Search for the cell housing the specified text and yield its [x, y] center coordinate. 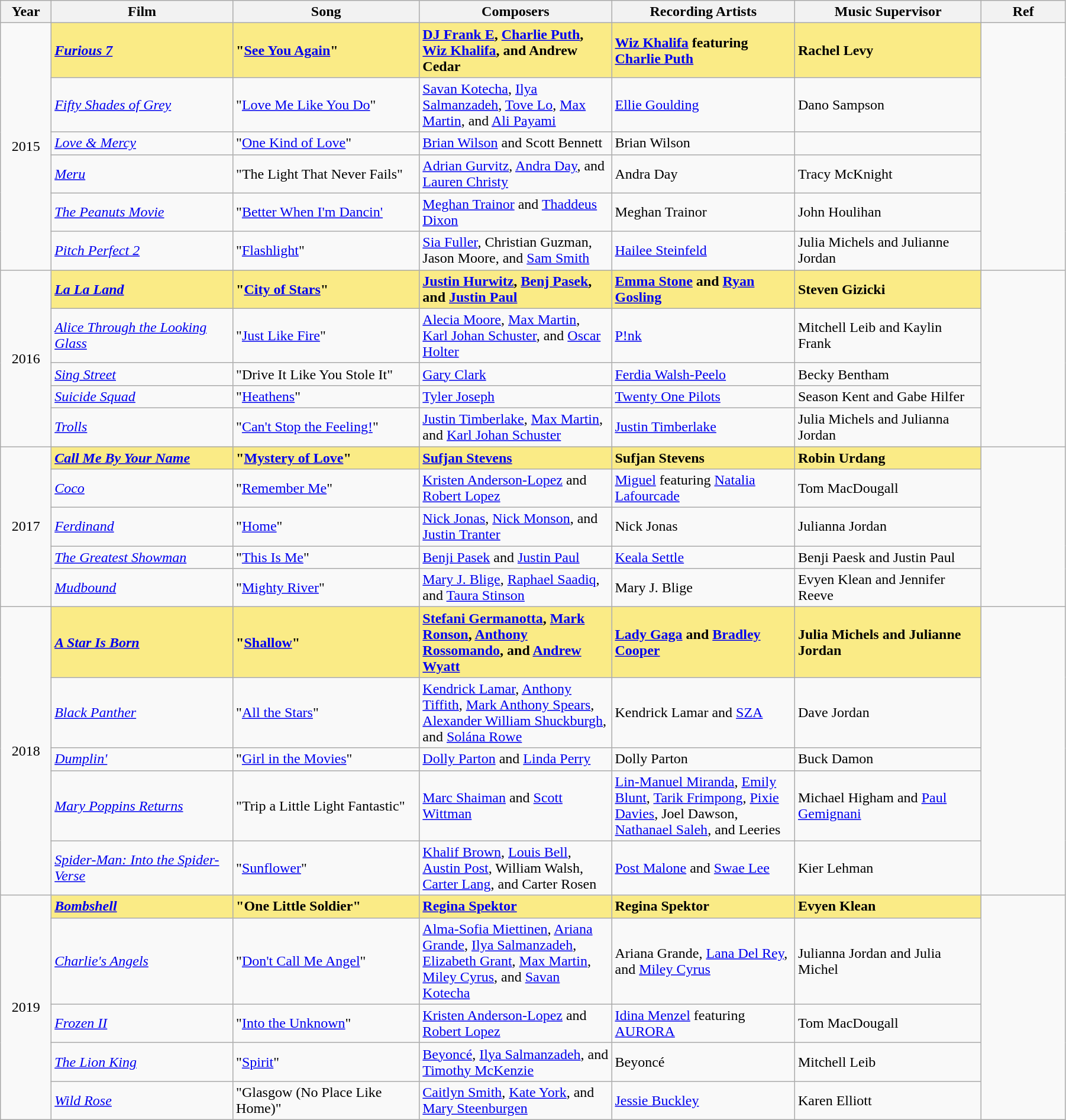
"Glasgow (No Place Like Home)" [327, 1100]
Wiz Khalifa featuring Charlie Puth [703, 50]
DJ Frank E, Charlie Puth, Wiz Khalifa, and Andrew Cedar [516, 50]
Tracy McKnight [887, 174]
Nick Jonas [703, 527]
Ref [1023, 12]
Music Supervisor [887, 12]
Meghan Trainor and Thaddeus Dixon [516, 212]
Mary J. Blige [703, 588]
Lady Gaga and Bradley Cooper [703, 643]
Julianna Jordan [887, 527]
Khalif Brown, Louis Bell, Austin Post, William Walsh, Carter Lang, and Carter Rosen [516, 868]
Marc Shaiman and Scott Wittman [516, 806]
Beyoncé, Ilya Salmanzadeh, and Timothy McKenzie [516, 1061]
"One Little Soldier" [327, 906]
Becky Bentham [887, 374]
Evyen Klean and Jennifer Reeve [887, 588]
Idina Menzel featuring AURORA [703, 1024]
"Love Me Like You Do" [327, 105]
"Drive It Like You Stole It" [327, 374]
Bombshell [142, 906]
The Peanuts Movie [142, 212]
2018 [26, 751]
Tyler Joseph [516, 396]
Adrian Gurvitz, Andra Day, and Lauren Christy [516, 174]
Fifty Shades of Grey [142, 105]
Keala Settle [703, 557]
Ellie Goulding [703, 105]
Nick Jonas, Nick Monson, and Justin Tranter [516, 527]
Kendrick Lamar and SZA [703, 712]
"Into the Unknown" [327, 1024]
La La Land [142, 289]
"Can't Stop the Feeling!" [327, 427]
Alice Through the Looking Glass [142, 335]
Lin-Manuel Miranda, Emily Blunt, Tarik Frimpong, Pixie Davies, Joel Dawson, Nathanael Saleh, and Leeries [703, 806]
Black Panther [142, 712]
"Sunflower" [327, 868]
Song [327, 12]
Composers [516, 12]
Hailee Steinfeld [703, 251]
Season Kent and Gabe Hilfer [887, 396]
"Trip a Little Light Fantastic" [327, 806]
Trolls [142, 427]
"Flashlight" [327, 251]
Beyoncé [703, 1061]
"Home" [327, 527]
Kendrick Lamar, Anthony Tiffith, Mark Anthony Spears, Alexander William Shuckburgh, and Solána Rowe [516, 712]
Benji Paesk and Justin Paul [887, 557]
Frozen II [142, 1024]
Julianna Jordan and Julia Michel [887, 961]
Year [26, 12]
Kier Lehman [887, 868]
Twenty One Pilots [703, 396]
"Just Like Fire" [327, 335]
Andra Day [703, 174]
Dolly Parton and Linda Perry [516, 759]
The Lion King [142, 1061]
Post Malone and Swae Lee [703, 868]
Ferdia Walsh-Peelo [703, 374]
Mary J. Blige, Raphael Saadiq, and Taura Stinson [516, 588]
Justin Hurwitz, Benj Pasek, and Justin Paul [516, 289]
Gary Clark [516, 374]
Justin Timberlake [703, 427]
P!nk [703, 335]
A Star Is Born [142, 643]
Brian Wilson and Scott Bennett [516, 143]
Mudbound [142, 588]
2016 [26, 358]
Dave Jordan [887, 712]
Mary Poppins Returns [142, 806]
John Houlihan [887, 212]
2019 [26, 1007]
Sing Street [142, 374]
Michael Higham and Paul Gemignani [887, 806]
Charlie's Angels [142, 961]
Coco [142, 489]
"Mystery of Love" [327, 457]
Furious 7 [142, 50]
Mitchell Leib and Kaylin Frank [887, 335]
2015 [26, 147]
Miguel featuring Natalia Lafourcade [703, 489]
The Greatest Showman [142, 557]
Brian Wilson [703, 143]
"Girl in the Movies" [327, 759]
Karen Elliott [887, 1100]
Sia Fuller, Christian Guzman, Jason Moore, and Sam Smith [516, 251]
"Remember Me" [327, 489]
Ferdinand [142, 527]
Mitchell Leib [887, 1061]
Evyen Klean [887, 906]
"Spirit" [327, 1061]
Film [142, 12]
Meghan Trainor [703, 212]
Ariana Grande, Lana Del Rey, and Miley Cyrus [703, 961]
Wild Rose [142, 1100]
Jessie Buckley [703, 1100]
Benji Pasek and Justin Paul [516, 557]
"All the Stars" [327, 712]
Spider-Man: Into the Spider-Verse [142, 868]
2017 [26, 527]
Meru [142, 174]
Alecia Moore, Max Martin, Karl Johan Schuster, and Oscar Holter [516, 335]
"See You Again" [327, 50]
"Mighty River" [327, 588]
Justin Timberlake, Max Martin, and Karl Johan Schuster [516, 427]
Julia Michels and Julianna Jordan [887, 427]
Savan Kotecha, Ilya Salmanzadeh, Tove Lo, Max Martin, and Ali Payami [516, 105]
"One Kind of Love" [327, 143]
Dano Sampson [887, 105]
Steven Gizicki [887, 289]
"The Light That Never Fails" [327, 174]
Recording Artists [703, 12]
"Shallow" [327, 643]
Dumplin' [142, 759]
Call Me By Your Name [142, 457]
Rachel Levy [887, 50]
"This Is Me" [327, 557]
Robin Urdang [887, 457]
Caitlyn Smith, Kate York, and Mary Steenburgen [516, 1100]
Love & Mercy [142, 143]
"Better When I'm Dancin' [327, 212]
Emma Stone and Ryan Gosling [703, 289]
Suicide Squad [142, 396]
"Don't Call Me Angel" [327, 961]
Pitch Perfect 2 [142, 251]
Buck Damon [887, 759]
"Heathens" [327, 396]
Stefani Germanotta, Mark Ronson, Anthony Rossomando, and Andrew Wyatt [516, 643]
"City of Stars" [327, 289]
Dolly Parton [703, 759]
Alma-Sofia Miettinen, Ariana Grande, Ilya Salmanzadeh, Elizabeth Grant, Max Martin, Miley Cyrus, and Savan Kotecha [516, 961]
